Capture the cell that displays the provided text and extract its (x, y) central coordinate. 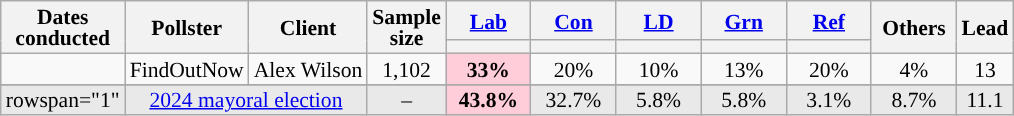
3.1% (828, 100)
Ref (828, 20)
Alex Wilson (308, 68)
Lab (488, 20)
– (406, 100)
Dates conducted (63, 27)
33% (488, 68)
43.8% (488, 100)
Grn (744, 20)
rowspan="1" (63, 100)
Others (914, 27)
13 (986, 68)
32.7% (574, 100)
LD (658, 20)
4% (914, 68)
10% (658, 68)
Sample size (406, 27)
Con (574, 20)
Pollster (187, 27)
2024 mayoral election (246, 100)
Lead (986, 27)
Client (308, 27)
8.7% (914, 100)
1,102 (406, 68)
11.1 (986, 100)
13% (744, 68)
FindOutNow (187, 68)
